Determine the [x, y] coordinate at the center of the cell enclosing the given text.  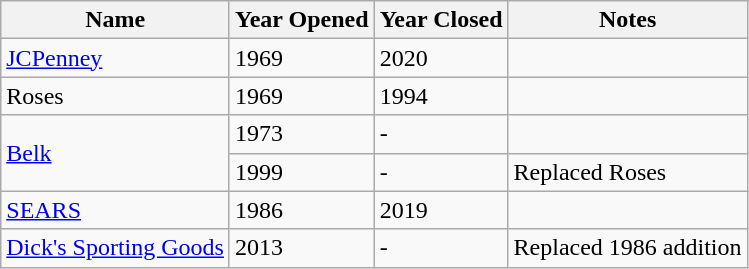
2020 [441, 58]
Roses [116, 96]
1973 [302, 134]
1986 [302, 210]
Belk [116, 153]
Notes [628, 20]
2013 [302, 248]
2019 [441, 210]
Replaced 1986 addition [628, 248]
Year Opened [302, 20]
Year Closed [441, 20]
Replaced Roses [628, 172]
Name [116, 20]
Dick's Sporting Goods [116, 248]
1994 [441, 96]
JCPenney [116, 58]
SEARS [116, 210]
1999 [302, 172]
